Return the (x, y) coordinate for the center point of the cell that contains the specified text.  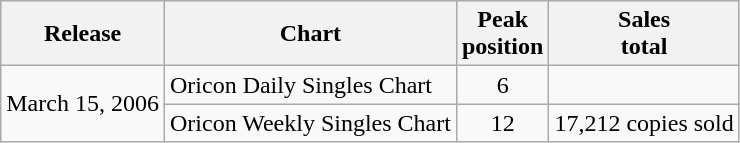
Chart (310, 34)
17,212 copies sold (644, 123)
March 15, 2006 (83, 104)
Release (83, 34)
6 (502, 85)
Peakposition (502, 34)
12 (502, 123)
Salestotal (644, 34)
Oricon Daily Singles Chart (310, 85)
Oricon Weekly Singles Chart (310, 123)
